Identify which cell holds the provided text, then report its [x, y] central coordinate. 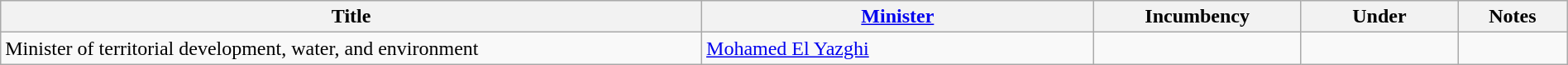
Minister [898, 17]
Incumbency [1198, 17]
Title [351, 17]
Mohamed El Yazghi [898, 48]
Notes [1513, 17]
Under [1379, 17]
Minister of territorial development, water, and environment [351, 48]
